Search for the cell housing the specified text and yield its [X, Y] center coordinate. 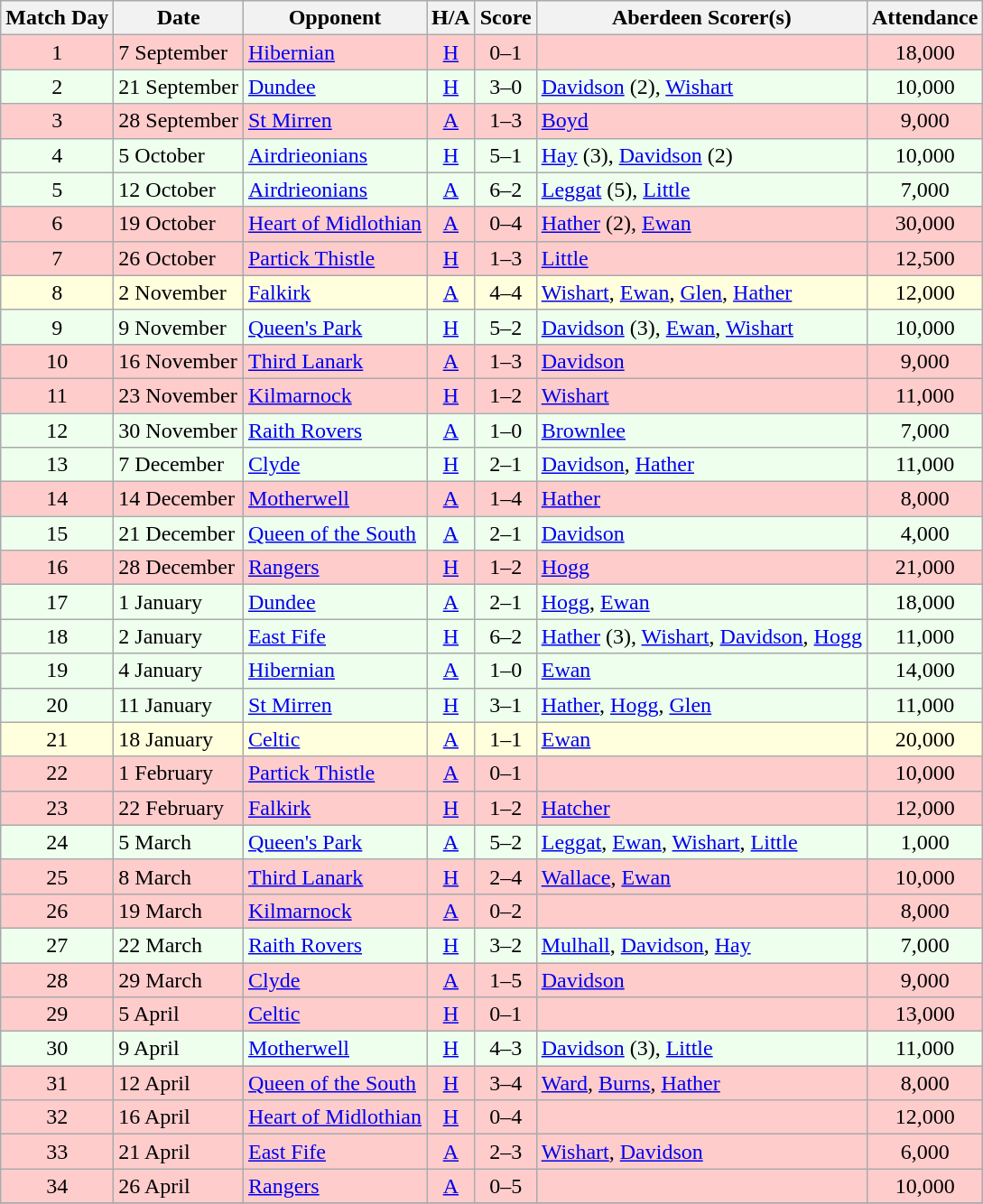
5 October [179, 155]
1–5 [505, 979]
34 [58, 1186]
Leggat, Ewan, Wishart, Little [701, 842]
12 [58, 431]
22 February [179, 808]
18 [58, 636]
3–1 [505, 705]
6 [58, 224]
Hather, Hogg, Glen [701, 705]
4 January [179, 671]
5 [58, 190]
14 [58, 499]
23 [58, 808]
4,000 [924, 533]
9 April [179, 1049]
Hogg [701, 568]
1,000 [924, 842]
32 [58, 1117]
Leggat (5), Little [701, 190]
2–4 [505, 876]
2–3 [505, 1152]
16 [58, 568]
0–5 [505, 1186]
11 [58, 395]
Brownlee [701, 431]
13 [58, 465]
Davidson, Hather [701, 465]
0–2 [505, 911]
Hatcher [701, 808]
7 December [179, 465]
30 November [179, 431]
19 March [179, 911]
25 [58, 876]
30,000 [924, 224]
14,000 [924, 671]
14 December [179, 499]
8 [58, 292]
1–1 [505, 739]
11 January [179, 705]
4 [58, 155]
12 April [179, 1083]
1–4 [505, 499]
21 [58, 739]
4–4 [505, 292]
Attendance [924, 18]
Hather [701, 499]
29 [58, 1014]
4–3 [505, 1049]
18 January [179, 739]
1 [58, 52]
27 [58, 945]
16 April [179, 1117]
Boyd [701, 121]
Hather (3), Wishart, Davidson, Hogg [701, 636]
5 April [179, 1014]
Wallace, Ewan [701, 876]
5–1 [505, 155]
23 November [179, 395]
21 December [179, 533]
3–0 [505, 87]
5 March [179, 842]
21 April [179, 1152]
31 [58, 1083]
10 [58, 361]
2 November [179, 292]
20 [58, 705]
30 [58, 1049]
Davidson (3), Ewan, Wishart [701, 327]
26 April [179, 1186]
15 [58, 533]
Match Day [58, 18]
Wishart, Ewan, Glen, Hather [701, 292]
3–2 [505, 945]
Aberdeen Scorer(s) [701, 18]
Opponent [334, 18]
9 November [179, 327]
7 September [179, 52]
Mulhall, Davidson, Hay [701, 945]
12,500 [924, 258]
Hay (3), Davidson (2) [701, 155]
2 January [179, 636]
13,000 [924, 1014]
Hogg, Ewan [701, 602]
3 [58, 121]
Davidson (2), Wishart [701, 87]
26 [58, 911]
Date [179, 18]
21 September [179, 87]
3–4 [505, 1083]
17 [58, 602]
Ward, Burns, Hather [701, 1083]
9 [58, 327]
24 [58, 842]
33 [58, 1152]
Little [701, 258]
Score [505, 18]
Wishart, Davidson [701, 1152]
Wishart [701, 395]
12 October [179, 190]
1 February [179, 773]
28 [58, 979]
29 March [179, 979]
22 March [179, 945]
7 [58, 258]
19 [58, 671]
6,000 [924, 1152]
2 [58, 87]
1 January [179, 602]
28 September [179, 121]
Hather (2), Ewan [701, 224]
8 March [179, 876]
20,000 [924, 739]
21,000 [924, 568]
19 October [179, 224]
H/A [450, 18]
28 December [179, 568]
16 November [179, 361]
26 October [179, 258]
Davidson (3), Little [701, 1049]
22 [58, 773]
